Output the [X, Y] coordinate of the center of the cell containing the given text.  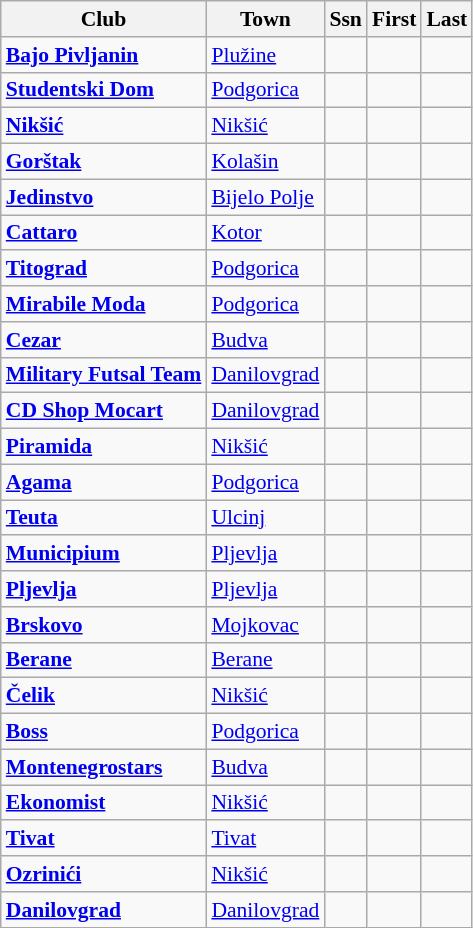
Teuta [104, 518]
Ulcinj [265, 518]
Municipium [104, 554]
Čelik [104, 696]
Brskovo [104, 625]
Mojkovac [265, 625]
Town [265, 19]
Boss [104, 732]
Cezar [104, 340]
Ssn [346, 19]
Piramida [104, 447]
Ekonomist [104, 803]
Mirabile Moda [104, 304]
Studentski Dom [104, 90]
Agama [104, 482]
Montenegrostars [104, 767]
Ozrinići [104, 874]
Military Futsal Team [104, 375]
Titograd [104, 269]
Kolašin [265, 162]
Plužine [265, 55]
Jedinstvo [104, 197]
Bijelo Polje [265, 197]
Gorštak [104, 162]
CD Shop Mocart [104, 411]
Kotor [265, 233]
Last [446, 19]
Cattaro [104, 233]
Bajo Pivljanin [104, 55]
First [394, 19]
Club [104, 19]
